Identify which cell holds the provided text, then report its [x, y] central coordinate. 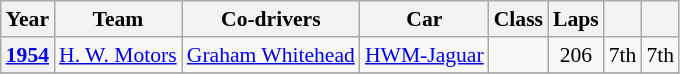
206 [576, 55]
H. W. Motors [118, 55]
HWM-Jaguar [424, 55]
Class [518, 19]
Laps [576, 19]
1954 [28, 55]
Graham Whitehead [271, 55]
Team [118, 19]
Year [28, 19]
Car [424, 19]
Co-drivers [271, 19]
